Capture the cell that displays the provided text and extract its (x, y) central coordinate. 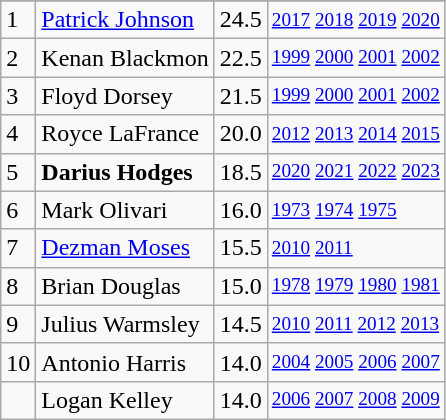
8 (18, 286)
24.5 (240, 20)
Patrick Johnson (125, 20)
Floyd Dorsey (125, 96)
5 (18, 172)
Dezman Moses (125, 248)
2 (18, 58)
2017 2018 2019 2020 (356, 20)
Darius Hodges (125, 172)
1 (18, 20)
2020 2021 2022 2023 (356, 172)
9 (18, 324)
3 (18, 96)
21.5 (240, 96)
16.0 (240, 210)
6 (18, 210)
2006 2007 2008 2009 (356, 400)
14.5 (240, 324)
2010 2011 2012 2013 (356, 324)
Brian Douglas (125, 286)
7 (18, 248)
Antonio Harris (125, 362)
20.0 (240, 134)
Julius Warmsley (125, 324)
2010 2011 (356, 248)
2004 2005 2006 2007 (356, 362)
Mark Olivari (125, 210)
18.5 (240, 172)
15.5 (240, 248)
Logan Kelley (125, 400)
4 (18, 134)
15.0 (240, 286)
Kenan Blackmon (125, 58)
22.5 (240, 58)
1973 1974 1975 (356, 210)
Royce LaFrance (125, 134)
1978 1979 1980 1981 (356, 286)
2012 2013 2014 2015 (356, 134)
10 (18, 362)
